Find where the given text appears and provide that cell's center as (x, y) coordinate. 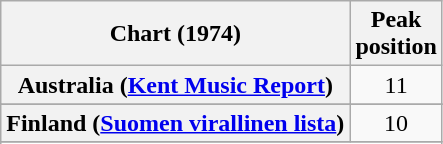
Peakposition (396, 34)
Australia (Kent Music Report) (176, 85)
Finland (Suomen virallinen lista) (176, 123)
10 (396, 123)
Chart (1974) (176, 34)
11 (396, 85)
